Extract the [X, Y] coordinate from the center of the cell holding the provided text.  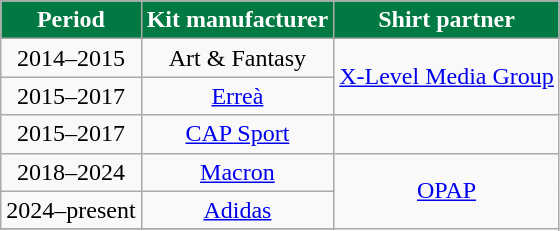
X-Level Media Group [447, 77]
2018–2024 [71, 172]
Adidas [238, 210]
Macron [238, 172]
CAP Sport [238, 134]
2024–present [71, 210]
OPAP [447, 191]
2014–2015 [71, 58]
Art & Fantasy [238, 58]
Period [71, 20]
Erreà [238, 96]
Kit manufacturer [238, 20]
Shirt partner [447, 20]
